Find where the given text appears and provide that cell's center as [X, Y] coordinate. 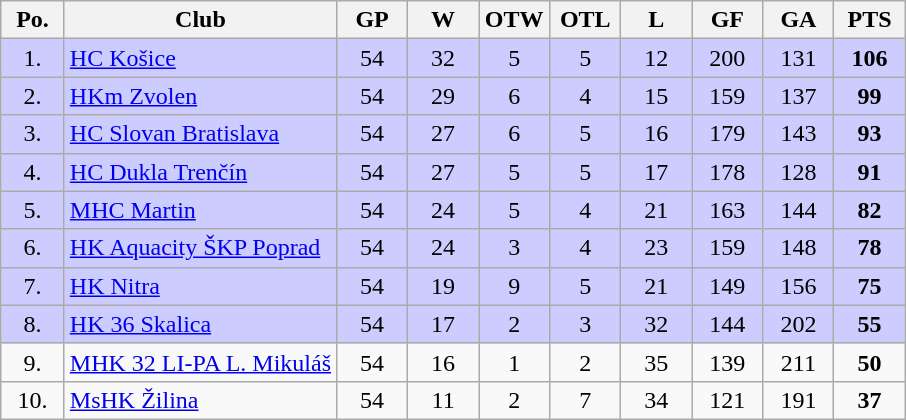
5. [33, 210]
106 [870, 58]
163 [728, 210]
MHK 32 LI-PA L. Mikuláš [200, 362]
OTW [514, 20]
78 [870, 248]
121 [728, 400]
91 [870, 172]
178 [728, 172]
1 [514, 362]
11 [444, 400]
139 [728, 362]
HC Dukla Trenčín [200, 172]
191 [798, 400]
200 [728, 58]
PTS [870, 20]
29 [444, 96]
99 [870, 96]
L [656, 20]
1. [33, 58]
211 [798, 362]
HC Slovan Bratislava [200, 134]
149 [728, 286]
GF [728, 20]
23 [656, 248]
19 [444, 286]
9. [33, 362]
128 [798, 172]
50 [870, 362]
34 [656, 400]
HK Nitra [200, 286]
156 [798, 286]
MsHK Žilina [200, 400]
GA [798, 20]
HKm Zvolen [200, 96]
55 [870, 324]
82 [870, 210]
6. [33, 248]
37 [870, 400]
W [444, 20]
202 [798, 324]
137 [798, 96]
4. [33, 172]
3. [33, 134]
131 [798, 58]
10. [33, 400]
12 [656, 58]
75 [870, 286]
HC Košice [200, 58]
Club [200, 20]
8. [33, 324]
9 [514, 286]
2. [33, 96]
MHC Martin [200, 210]
Po. [33, 20]
93 [870, 134]
15 [656, 96]
HK Aquacity ŠKP Poprad [200, 248]
7 [586, 400]
143 [798, 134]
GP [372, 20]
179 [728, 134]
148 [798, 248]
OTL [586, 20]
35 [656, 362]
HK 36 Skalica [200, 324]
7. [33, 286]
